Locate the cell with the specified text and output its (X, Y) center coordinate. 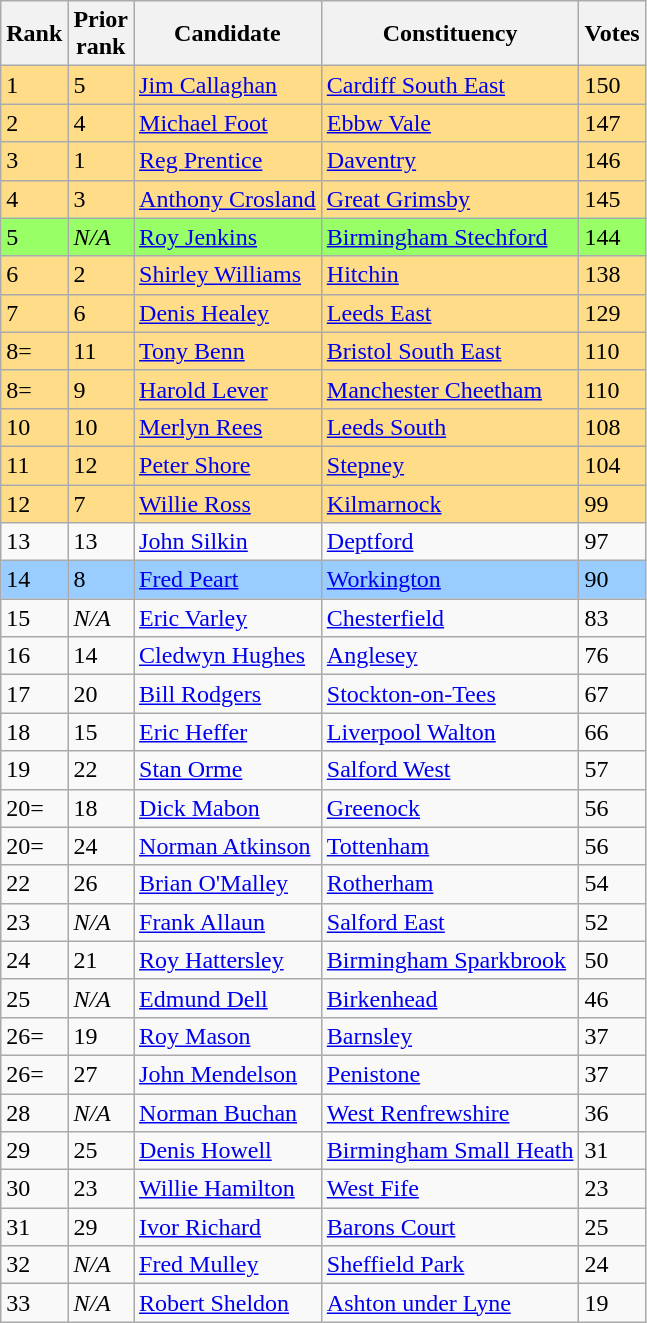
Fred Peart (228, 580)
Greenock (450, 808)
Stockton-on-Tees (450, 694)
Ashton under Lyne (450, 1303)
Anglesey (450, 656)
33 (34, 1303)
Birkenhead (450, 998)
Tottenham (450, 846)
Tony Benn (228, 351)
Votes (612, 34)
Merlyn Rees (228, 427)
8 (101, 580)
West Renfrewshire (450, 1113)
52 (612, 922)
Kilmarnock (450, 503)
Constituency (450, 34)
John Silkin (228, 542)
Denis Howell (228, 1151)
97 (612, 542)
Norman Buchan (228, 1113)
Bill Rodgers (228, 694)
Barons Court (450, 1227)
Stepney (450, 465)
Norman Atkinson (228, 846)
Leeds South (450, 427)
Manchester Cheetham (450, 389)
46 (612, 998)
Edmund Dell (228, 998)
Eric Varley (228, 618)
Ebbw Vale (450, 123)
Reg Prentice (228, 161)
Stan Orme (228, 770)
Hitchin (450, 275)
Jim Callaghan (228, 85)
Dick Mabon (228, 808)
83 (612, 618)
Roy Hattersley (228, 960)
Michael Foot (228, 123)
Leeds East (450, 313)
Cledwyn Hughes (228, 656)
Brian O'Malley (228, 884)
Great Grimsby (450, 199)
Robert Sheldon (228, 1303)
Workington (450, 580)
Cardiff South East (450, 85)
Roy Mason (228, 1036)
26 (101, 884)
16 (34, 656)
Willie Ross (228, 503)
129 (612, 313)
Willie Hamilton (228, 1189)
27 (101, 1074)
28 (34, 1113)
76 (612, 656)
20 (101, 694)
Roy Jenkins (228, 237)
145 (612, 199)
Birmingham Stechford (450, 237)
57 (612, 770)
Priorrank (101, 34)
108 (612, 427)
90 (612, 580)
Salford West (450, 770)
Bristol South East (450, 351)
Liverpool Walton (450, 732)
30 (34, 1189)
Shirley Williams (228, 275)
John Mendelson (228, 1074)
Rotherham (450, 884)
21 (101, 960)
Peter Shore (228, 465)
150 (612, 85)
50 (612, 960)
146 (612, 161)
West Fife (450, 1189)
36 (612, 1113)
Birmingham Sparkbrook (450, 960)
144 (612, 237)
Denis Healey (228, 313)
Daventry (450, 161)
Salford East (450, 922)
54 (612, 884)
104 (612, 465)
66 (612, 732)
Anthony Crosland (228, 199)
147 (612, 123)
Rank (34, 34)
17 (34, 694)
Eric Heffer (228, 732)
99 (612, 503)
Deptford (450, 542)
Candidate (228, 34)
Fred Mulley (228, 1265)
Penistone (450, 1074)
138 (612, 275)
Sheffield Park (450, 1265)
Birmingham Small Heath (450, 1151)
67 (612, 694)
Harold Lever (228, 389)
Chesterfield (450, 618)
Ivor Richard (228, 1227)
Frank Allaun (228, 922)
32 (34, 1265)
9 (101, 389)
Barnsley (450, 1036)
